Identify which cell holds the provided text, then report its (X, Y) central coordinate. 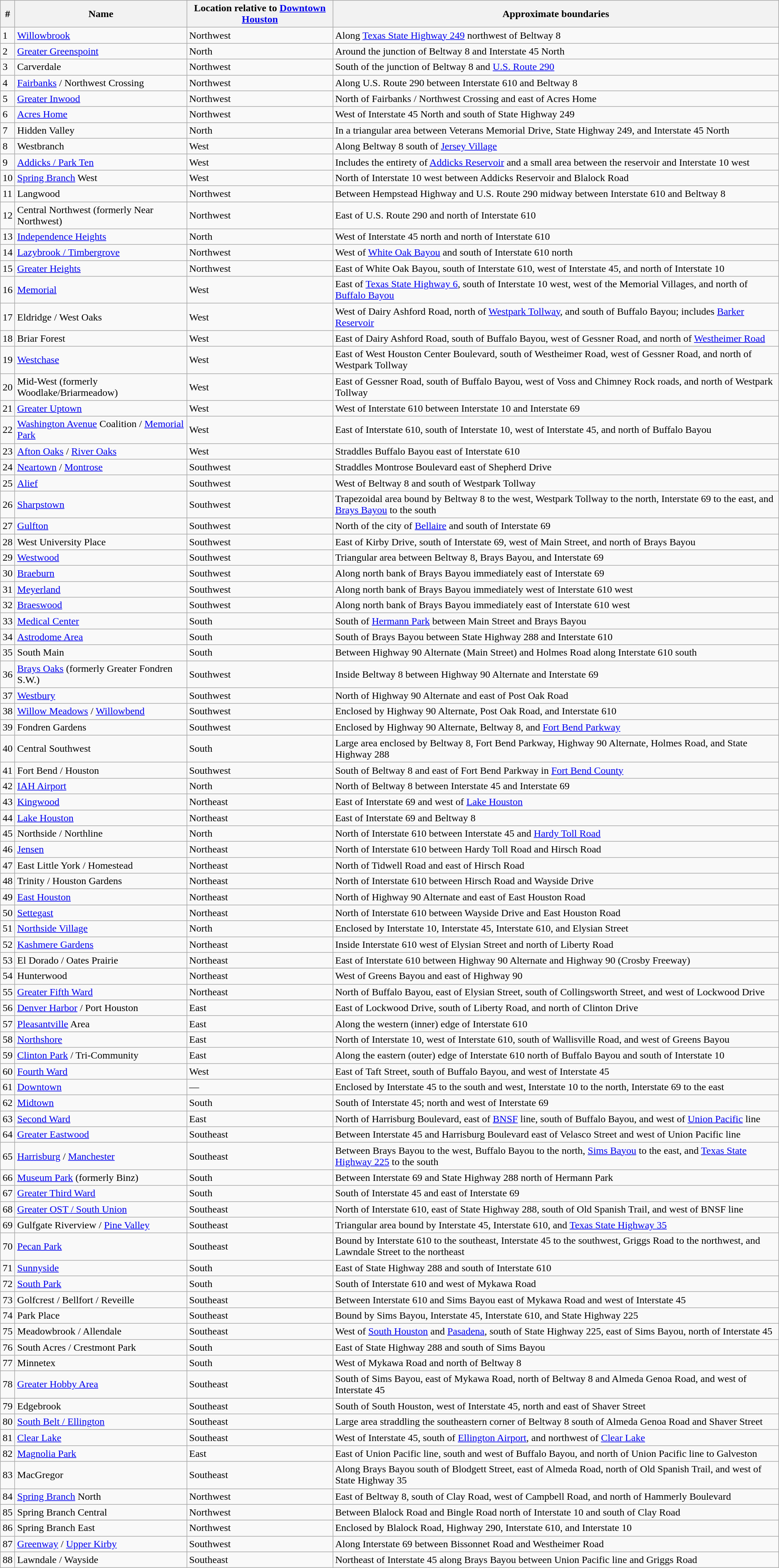
41 (7, 770)
Neartown / Montrose (101, 467)
82 (7, 1454)
27 (7, 526)
South Park (101, 1284)
West of Interstate 45 north and north of Interstate 610 (556, 237)
52 (7, 944)
Between Brays Bayou to the west, Buffalo Bayou to the north, Sims Bayou to the east, and Texas State Highway 225 to the south (556, 1156)
68 (7, 1209)
Spring Branch East (101, 1528)
North of Beltway 8 between Interstate 45 and Interstate 69 (556, 786)
Meyerland (101, 589)
East of White Oak Bayou, south of Interstate 610, west of Interstate 45, and north of Interstate 10 (556, 268)
East of Lockwood Drive, south of Liberty Road, and north of Clinton Drive (556, 1008)
East of Beltway 8, south of Clay Road, west of Campbell Road, and north of Hammerly Boulevard (556, 1496)
54 (7, 976)
Fort Bend / Houston (101, 770)
Between Interstate 610 and Sims Bayou east of Mykawa Road and west of Interstate 45 (556, 1300)
Spring Branch West (101, 178)
Briar Forest (101, 338)
Between Hempstead Highway and U.S. Route 290 midway between Interstate 610 and Beltway 8 (556, 194)
20 (7, 387)
18 (7, 338)
North of Harrisburg Boulevard, east of BNSF line, south of Buffalo Bayou, and west of Union Pacific line (556, 1119)
Acres Home (101, 114)
Along Beltway 8 south of Jersey Village (556, 146)
Kingwood (101, 802)
Enclosed by Highway 90 Alternate, Beltway 8, and Fort Bend Parkway (556, 727)
24 (7, 467)
Greater Heights (101, 268)
East of Interstate 69 and Beltway 8 (556, 818)
70 (7, 1246)
45 (7, 834)
South of Interstate 45 and east of Interstate 69 (556, 1193)
47 (7, 865)
Astrodome Area (101, 637)
Washington Avenue Coalition / Memorial Park (101, 430)
Brays Oaks (formerly Greater Fondren S.W.) (101, 674)
Between Highway 90 Alternate (Main Street) and Holmes Road along Interstate 610 south (556, 653)
East of Kirby Drive, south of Interstate 69, west of Main Street, and north of Brays Bayou (556, 542)
36 (7, 674)
Approximate boundaries (556, 14)
East of West Houston Center Boulevard, south of Westheimer Road, west of Gessner Road, and north of Westpark Tollway (556, 360)
56 (7, 1008)
Harrisburg / Manchester (101, 1156)
— (260, 1087)
Northside / Northline (101, 834)
Spring Branch North (101, 1496)
East of State Highway 288 and south of Interstate 610 (556, 1268)
Along north bank of Brays Bayou immediately west of Interstate 610 west (556, 589)
22 (7, 430)
East of U.S. Route 290 and north of Interstate 610 (556, 215)
Gulfton (101, 526)
Jensen (101, 850)
42 (7, 786)
1 (7, 35)
71 (7, 1268)
Lazybrook / Timbergrove (101, 253)
North of Buffalo Bayou, east of Elysian Street, south of Collingsworth Street, and west of Lockwood Drive (556, 992)
25 (7, 483)
Along the eastern (outer) edge of Interstate 610 north of Buffalo Bayou and south of Interstate 10 (556, 1055)
Hidden Valley (101, 130)
30 (7, 574)
South of Interstate 610 and west of Mykawa Road (556, 1284)
Along Interstate 69 between Bissonnet Road and Westheimer Road (556, 1544)
Westbranch (101, 146)
51 (7, 929)
South of Sims Bayou, east of Mykawa Road, north of Beltway 8 and Almeda Genoa Road, and west of Interstate 45 (556, 1384)
# (7, 14)
North of Highway 90 Alternate and east of East Houston Road (556, 897)
8 (7, 146)
86 (7, 1528)
Medical Center (101, 621)
Westbury (101, 696)
East of Union Pacific line, south and west of Buffalo Bayou, and north of Union Pacific line to Galveston (556, 1454)
Willowbrook (101, 35)
Greenway / Upper Kirby (101, 1544)
72 (7, 1284)
Mid-West (formerly Woodlake/Briarmeadow) (101, 387)
Pecan Park (101, 1246)
Lawndale / Wayside (101, 1560)
6 (7, 114)
Trapezoidal area bound by Beltway 8 to the west, Westpark Tollway to the north, Interstate 69 to the east, and Brays Bayou to the south (556, 504)
Between Interstate 45 and Harrisburg Boulevard east of Velasco Street and west of Union Pacific line (556, 1135)
West of Dairy Ashford Road, north of Westpark Tollway, and south of Buffalo Bayou; includes Barker Reservoir (556, 317)
West of Interstate 610 between Interstate 10 and Interstate 69 (556, 408)
Gulfgate Riverview / Pine Valley (101, 1225)
31 (7, 589)
Location relative to Downtown Houston (260, 14)
West of Greens Bayou and east of Highway 90 (556, 976)
North of Interstate 610 between Hirsch Road and Wayside Drive (556, 881)
23 (7, 451)
South of Hermann Park between Main Street and Brays Bayou (556, 621)
Clear Lake (101, 1438)
East Little York / Homestead (101, 865)
33 (7, 621)
46 (7, 850)
49 (7, 897)
East of Taft Street, south of Buffalo Bayou, and west of Interstate 45 (556, 1071)
Along Brays Bayou south of Blodgett Street, east of Almeda Road, north of Old Spanish Trail, and west of State Highway 35 (556, 1475)
Downtown (101, 1087)
19 (7, 360)
69 (7, 1225)
Greater Greenspoint (101, 51)
61 (7, 1087)
IAH Airport (101, 786)
67 (7, 1193)
74 (7, 1315)
South of South Houston, west of Interstate 45, north and east of Shaver Street (556, 1406)
East of Interstate 69 and west of Lake Houston (556, 802)
Settegast (101, 913)
West of Interstate 45, south of Ellington Airport, and northwest of Clear Lake (556, 1438)
50 (7, 913)
Langwood (101, 194)
10 (7, 178)
Minnetex (101, 1363)
75 (7, 1331)
North of Highway 90 Alternate and east of Post Oak Road (556, 696)
East Houston (101, 897)
Lake Houston (101, 818)
Greater Third Ward (101, 1193)
26 (7, 504)
43 (7, 802)
Between Interstate 69 and State Highway 288 north of Hermann Park (556, 1178)
35 (7, 653)
79 (7, 1406)
80 (7, 1422)
North of Interstate 10, west of Interstate 610, south of Wallisville Road, and west of Greens Bayou (556, 1039)
North of Interstate 610 between Hardy Toll Road and Hirsch Road (556, 850)
Independence Heights (101, 237)
East of Texas State Highway 6, south of Interstate 10 west, west of the Memorial Villages, and north of Buffalo Bayou (556, 290)
Museum Park (formerly Binz) (101, 1178)
Bound by Interstate 610 to the southeast, Interstate 45 to the southwest, Griggs Road to the northwest, and Lawndale Street to the northeast (556, 1246)
64 (7, 1135)
Edgebrook (101, 1406)
Large area straddling the southeastern corner of Beltway 8 south of Almeda Genoa Road and Shaver Street (556, 1422)
81 (7, 1438)
Greater Uptown (101, 408)
Enclosed by Highway 90 Alternate, Post Oak Road, and Interstate 610 (556, 711)
South Belt / Ellington (101, 1422)
5 (7, 99)
Bound by Sims Bayou, Interstate 45, Interstate 610, and State Highway 225 (556, 1315)
North of Interstate 610 between Interstate 45 and Hardy Toll Road (556, 834)
Triangular area bound by Interstate 45, Interstate 610, and Texas State Highway 35 (556, 1225)
28 (7, 542)
East of Interstate 610, south of Interstate 10, west of Interstate 45, and north of Buffalo Bayou (556, 430)
Straddles Buffalo Bayou east of Interstate 610 (556, 451)
East of Gessner Road, south of Buffalo Bayou, west of Voss and Chimney Rock roads, and north of Westpark Tollway (556, 387)
Midtown (101, 1103)
West of South Houston and Pasadena, south of State Highway 225, east of Sims Bayou, north of Interstate 45 (556, 1331)
Willow Meadows / Willowbend (101, 711)
53 (7, 960)
East of Dairy Ashford Road, south of Buffalo Bayou, west of Gessner Road, and north of Westheimer Road (556, 338)
76 (7, 1347)
Greater OST / South Union (101, 1209)
9 (7, 162)
South of Brays Bayou between State Highway 288 and Interstate 610 (556, 637)
Eldridge / West Oaks (101, 317)
17 (7, 317)
South of Interstate 45; north and west of Interstate 69 (556, 1103)
Golfcrest / Bellfort / Reveille (101, 1300)
34 (7, 637)
Enclosed by Interstate 45 to the south and west, Interstate 10 to the north, Interstate 69 to the east (556, 1087)
Greater Inwood (101, 99)
Large area enclosed by Beltway 8, Fort Bend Parkway, Highway 90 Alternate, Holmes Road, and State Highway 288 (556, 748)
44 (7, 818)
32 (7, 605)
66 (7, 1178)
Westwood (101, 558)
West of Mykawa Road and north of Beltway 8 (556, 1363)
58 (7, 1039)
West of Interstate 45 North and south of State Highway 249 (556, 114)
Inside Beltway 8 between Highway 90 Alternate and Interstate 69 (556, 674)
Enclosed by Blalock Road, Highway 290, Interstate 610, and Interstate 10 (556, 1528)
MacGregor (101, 1475)
Alief (101, 483)
65 (7, 1156)
73 (7, 1300)
Central Southwest (101, 748)
85 (7, 1512)
7 (7, 130)
14 (7, 253)
East of State Highway 288 and south of Sims Bayou (556, 1347)
West University Place (101, 542)
87 (7, 1544)
63 (7, 1119)
North of the city of Bellaire and south of Interstate 69 (556, 526)
78 (7, 1384)
Northeast of Interstate 45 along Brays Bayou between Union Pacific line and Griggs Road (556, 1560)
Kashmere Gardens (101, 944)
Along north bank of Brays Bayou immediately east of Interstate 610 west (556, 605)
Pleasantville Area (101, 1024)
62 (7, 1103)
Northshore (101, 1039)
Denver Harbor / Port Houston (101, 1008)
59 (7, 1055)
Trinity / Houston Gardens (101, 881)
39 (7, 727)
North of Interstate 610 between Wayside Drive and East Houston Road (556, 913)
4 (7, 83)
2 (7, 51)
12 (7, 215)
55 (7, 992)
Meadowbrook / Allendale (101, 1331)
Spring Branch Central (101, 1512)
South Main (101, 653)
11 (7, 194)
East of Interstate 610 between Highway 90 Alternate and Highway 90 (Crosby Freeway) (556, 960)
North of Interstate 10 west between Addicks Reservoir and Blalock Road (556, 178)
Memorial (101, 290)
84 (7, 1496)
Hunterwood (101, 976)
Second Ward (101, 1119)
El Dorado / Oates Prairie (101, 960)
83 (7, 1475)
Braeswood (101, 605)
57 (7, 1024)
48 (7, 881)
Greater Hobby Area (101, 1384)
Name (101, 14)
40 (7, 748)
In a triangular area between Veterans Memorial Drive, State Highway 249, and Interstate 45 North (556, 130)
Sunnyside (101, 1268)
West of Beltway 8 and south of Westpark Tollway (556, 483)
South of Beltway 8 and east of Fort Bend Parkway in Fort Bend County (556, 770)
Between Blalock Road and Bingle Road north of Interstate 10 and south of Clay Road (556, 1512)
Fairbanks / Northwest Crossing (101, 83)
3 (7, 67)
Along the western (inner) edge of Interstate 610 (556, 1024)
Fourth Ward (101, 1071)
Inside Interstate 610 west of Elysian Street and north of Liberty Road (556, 944)
Along north bank of Brays Bayou immediately east of Interstate 69 (556, 574)
21 (7, 408)
Magnolia Park (101, 1454)
Around the junction of Beltway 8 and Interstate 45 North (556, 51)
North of Tidwell Road and east of Hirsch Road (556, 865)
13 (7, 237)
37 (7, 696)
Central Northwest (formerly Near Northwest) (101, 215)
Sharpstown (101, 504)
Includes the entirety of Addicks Reservoir and a small area between the reservoir and Interstate 10 west (556, 162)
North of Fairbanks / Northwest Crossing and east of Acres Home (556, 99)
Northside Village (101, 929)
Westchase (101, 360)
Afton Oaks / River Oaks (101, 451)
Braeburn (101, 574)
29 (7, 558)
88 (7, 1560)
Triangular area between Beltway 8, Brays Bayou, and Interstate 69 (556, 558)
Carverdale (101, 67)
Enclosed by Interstate 10, Interstate 45, Interstate 610, and Elysian Street (556, 929)
38 (7, 711)
Greater Fifth Ward (101, 992)
60 (7, 1071)
South Acres / Crestmont Park (101, 1347)
Along Texas State Highway 249 northwest of Beltway 8 (556, 35)
77 (7, 1363)
Clinton Park / Tri-Community (101, 1055)
15 (7, 268)
Straddles Montrose Boulevard east of Shepherd Drive (556, 467)
Along U.S. Route 290 between Interstate 610 and Beltway 8 (556, 83)
West of White Oak Bayou and south of Interstate 610 north (556, 253)
Addicks / Park Ten (101, 162)
16 (7, 290)
Greater Eastwood (101, 1135)
North of Interstate 610, east of State Highway 288, south of Old Spanish Trail, and west of BNSF line (556, 1209)
Park Place (101, 1315)
South of the junction of Beltway 8 and U.S. Route 290 (556, 67)
Fondren Gardens (101, 727)
